Determine the [X, Y] coordinate at the center of the cell enclosing the given text.  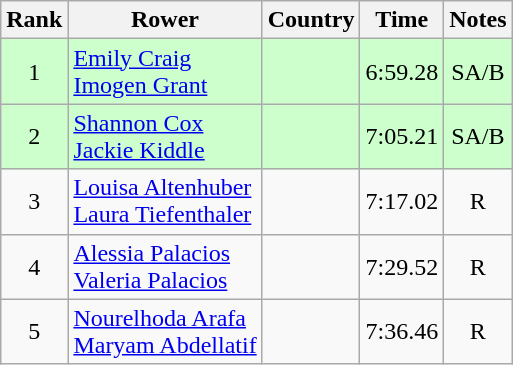
7:05.21 [402, 136]
6:59.28 [402, 72]
Rower [165, 20]
4 [34, 266]
Notes [478, 20]
7:17.02 [402, 202]
7:29.52 [402, 266]
Emily CraigImogen Grant [165, 72]
Rank [34, 20]
5 [34, 332]
Louisa AltenhuberLaura Tiefenthaler [165, 202]
Shannon CoxJackie Kiddle [165, 136]
7:36.46 [402, 332]
Alessia PalaciosValeria Palacios [165, 266]
3 [34, 202]
1 [34, 72]
2 [34, 136]
Time [402, 20]
Country [311, 20]
Nourelhoda ArafaMaryam Abdellatif [165, 332]
